Provide the (X, Y) coordinate of the cell's center where the given text is located.  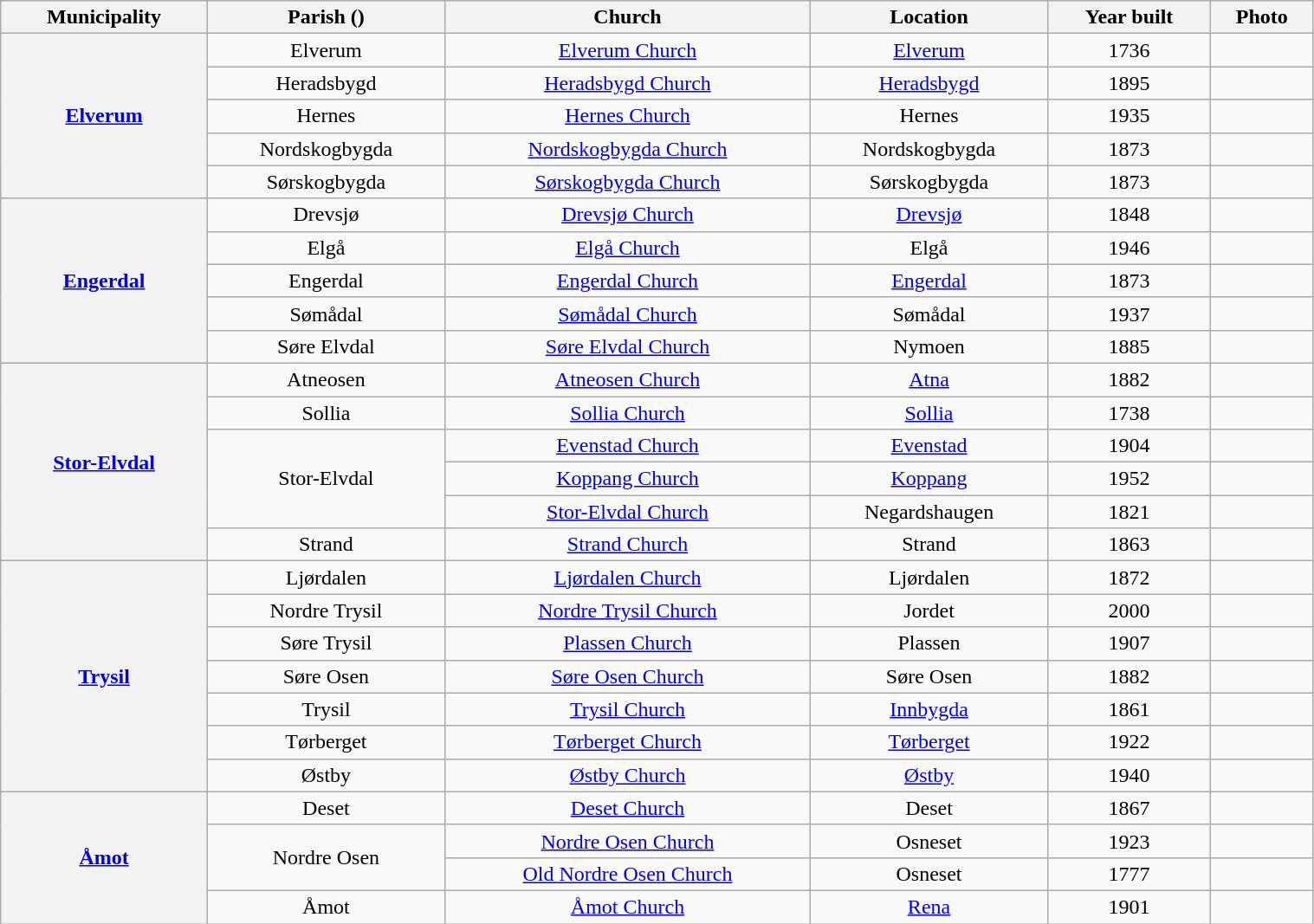
Parish () (326, 17)
1952 (1130, 479)
Søre Elvdal Church (628, 346)
Sørskogbygda Church (628, 182)
1885 (1130, 346)
Ljørdalen Church (628, 578)
1861 (1130, 709)
Municipality (104, 17)
Photo (1261, 17)
Atneosen Church (628, 379)
1901 (1130, 907)
1923 (1130, 841)
Rena (929, 907)
Trysil Church (628, 709)
1895 (1130, 83)
Østby Church (628, 775)
1872 (1130, 578)
Evenstad (929, 446)
Nordre Osen (326, 857)
Old Nordre Osen Church (628, 874)
Elgå Church (628, 248)
Hernes Church (628, 116)
1777 (1130, 874)
Atneosen (326, 379)
1848 (1130, 215)
1867 (1130, 808)
Sollia Church (628, 413)
Nymoen (929, 346)
1821 (1130, 512)
Koppang (929, 479)
Atna (929, 379)
Nordre Osen Church (628, 841)
1940 (1130, 775)
Elverum Church (628, 50)
Engerdal Church (628, 281)
2000 (1130, 611)
1736 (1130, 50)
1937 (1130, 313)
Heradsbygd Church (628, 83)
Plassen (929, 643)
1922 (1130, 742)
Strand Church (628, 545)
1935 (1130, 116)
Nordskogbygda Church (628, 149)
1904 (1130, 446)
Koppang Church (628, 479)
Nordre Trysil (326, 611)
Tørberget Church (628, 742)
Nordre Trysil Church (628, 611)
Church (628, 17)
1738 (1130, 413)
1946 (1130, 248)
Plassen Church (628, 643)
Negardshaugen (929, 512)
1907 (1130, 643)
Innbygda (929, 709)
Drevsjø Church (628, 215)
Year built (1130, 17)
Evenstad Church (628, 446)
Jordet (929, 611)
Stor-Elvdal Church (628, 512)
Søre Osen Church (628, 676)
Søre Trysil (326, 643)
Deset Church (628, 808)
Søre Elvdal (326, 346)
Location (929, 17)
Sømådal Church (628, 313)
Åmot Church (628, 907)
1863 (1130, 545)
